Locate the cell with the specified text and output its (X, Y) center coordinate. 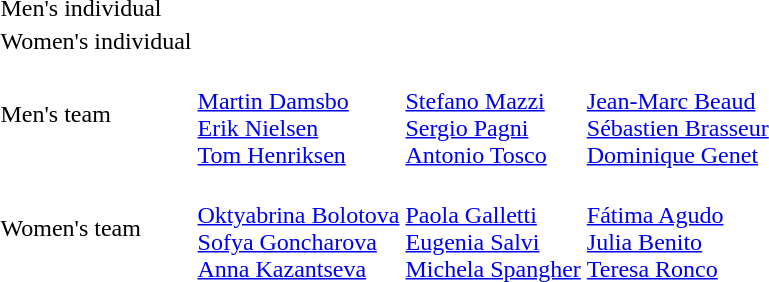
Stefano MazziSergio PagniAntonio Tosco (493, 114)
Martin DamsboErik NielsenTom Henriksen (298, 114)
